Capture the cell that displays the provided text and extract its (X, Y) central coordinate. 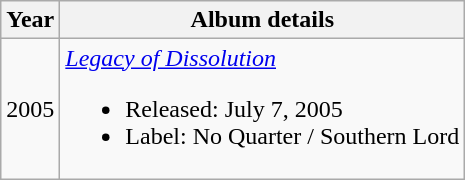
Album details (262, 20)
2005 (30, 109)
Legacy of DissolutionReleased: July 7, 2005Label: No Quarter / Southern Lord (262, 109)
Year (30, 20)
